Provide the (X, Y) coordinate of the cell's center where the given text is located.  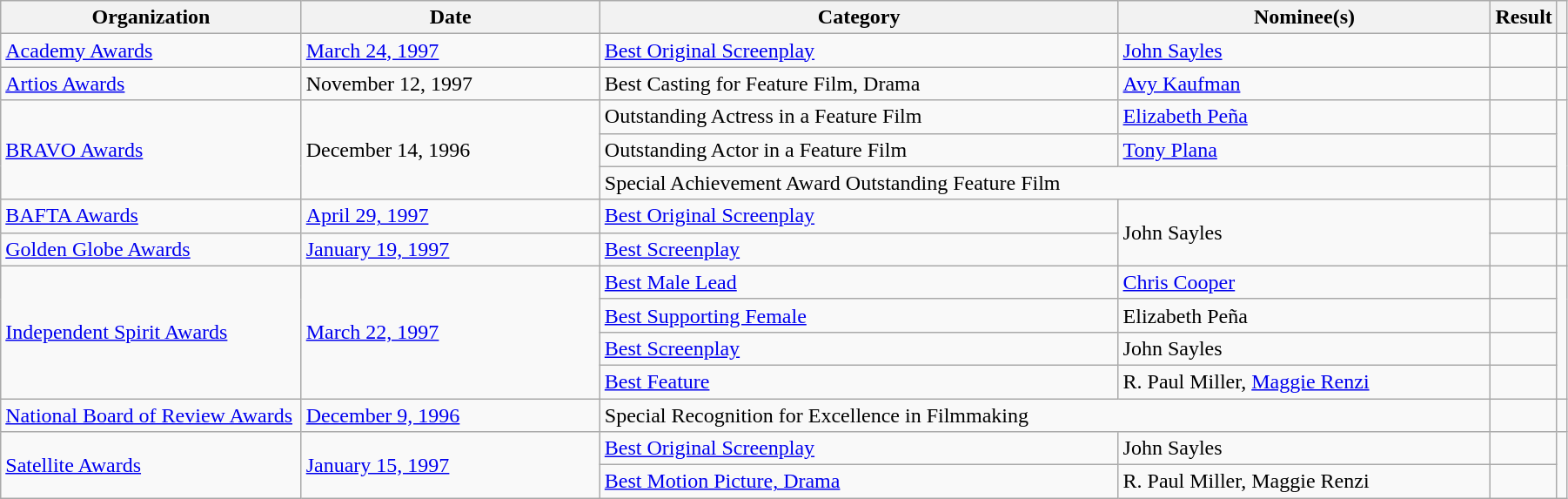
BRAVO Awards (151, 150)
Result (1524, 17)
Date (451, 17)
Organization (151, 17)
April 29, 1997 (451, 216)
National Board of Review Awards (151, 415)
Category (859, 17)
Academy Awards (151, 51)
Best Male Lead (859, 282)
Avy Kaufman (1304, 84)
Nominee(s) (1304, 17)
Best Motion Picture, Drama (859, 482)
March 22, 1997 (451, 332)
March 24, 1997 (451, 51)
Independent Spirit Awards (151, 332)
Outstanding Actress in a Feature Film (859, 117)
Special Achievement Award Outstanding Feature Film (1045, 183)
Best Supporting Female (859, 315)
January 15, 1997 (451, 465)
November 12, 1997 (451, 84)
Tony Plana (1304, 150)
Outstanding Actor in a Feature Film (859, 150)
Best Feature (859, 381)
Special Recognition for Excellence in Filmmaking (1045, 415)
Artios Awards (151, 84)
Satellite Awards (151, 465)
BAFTA Awards (151, 216)
Golden Globe Awards (151, 249)
Chris Cooper (1304, 282)
December 14, 1996 (451, 150)
Best Casting for Feature Film, Drama (859, 84)
January 19, 1997 (451, 249)
December 9, 1996 (451, 415)
